Pinpoint the cell where the given text exists, returning its (x, y) midpoint coordinate. 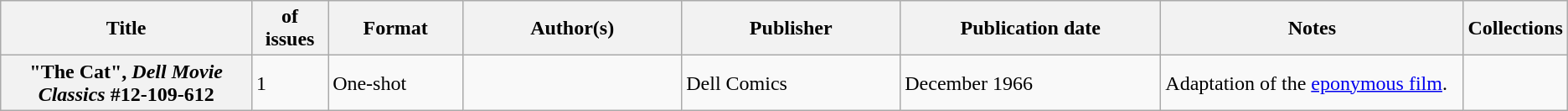
Notes (1312, 29)
Dell Comics (791, 82)
Title (126, 29)
Publication date (1030, 29)
December 1966 (1030, 82)
"The Cat", Dell Movie Classics #12-109-612 (126, 82)
of issues (290, 29)
Adaptation of the eponymous film. (1312, 82)
Format (395, 29)
Collections (1515, 29)
One-shot (395, 82)
Author(s) (573, 29)
1 (290, 82)
Publisher (791, 29)
